Return (X, Y) of the center of cell containing provided text 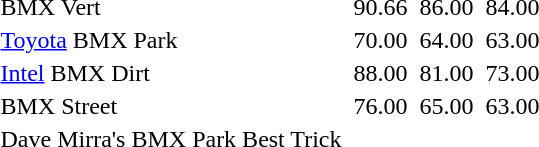
76.00 (380, 106)
88.00 (380, 73)
81.00 (446, 73)
70.00 (380, 40)
64.00 (446, 40)
65.00 (446, 106)
